For the text-containing cell, return its midpoint in (X, Y) coordinate format. 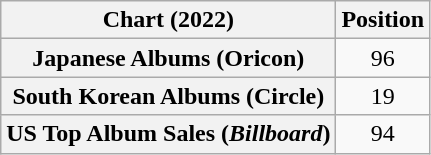
US Top Album Sales (Billboard) (168, 134)
Position (383, 20)
South Korean Albums (Circle) (168, 96)
19 (383, 96)
Japanese Albums (Oricon) (168, 58)
Chart (2022) (168, 20)
96 (383, 58)
94 (383, 134)
